For the text-containing cell, return its midpoint in [x, y] coordinate format. 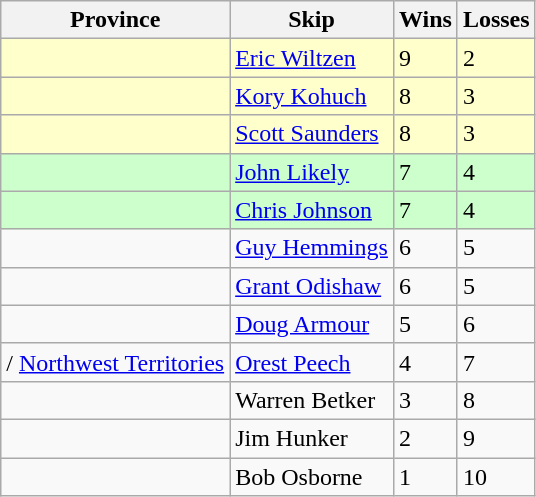
Province [116, 20]
Kory Kohuch [312, 96]
Warren Betker [312, 400]
Guy Hemmings [312, 248]
Jim Hunker [312, 438]
Eric Wiltzen [312, 58]
Skip [312, 20]
Chris Johnson [312, 210]
Scott Saunders [312, 134]
/ Northwest Territories [116, 362]
Losses [496, 20]
John Likely [312, 172]
10 [496, 477]
Orest Peech [312, 362]
Bob Osborne [312, 477]
Doug Armour [312, 324]
Wins [425, 20]
Grant Odishaw [312, 286]
1 [425, 477]
